Capture the cell that displays the provided text and extract its (X, Y) central coordinate. 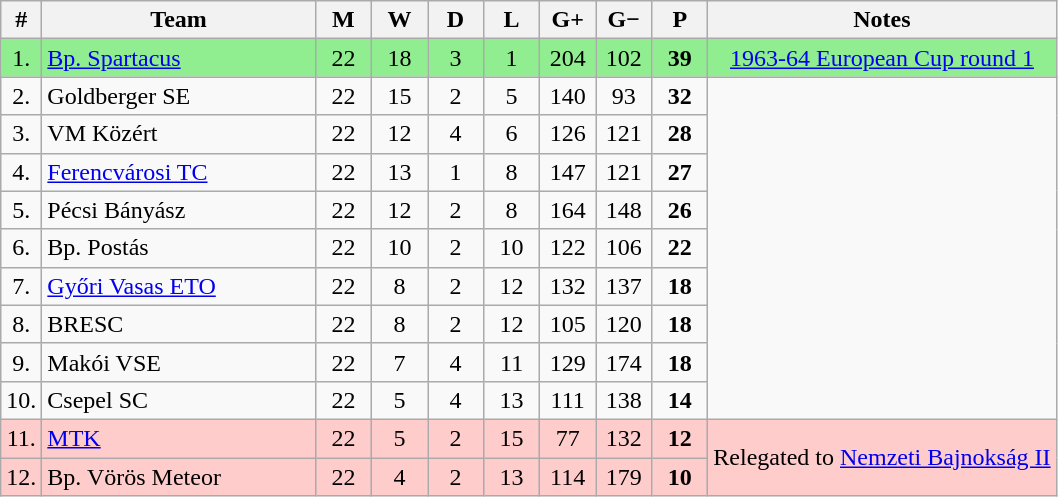
# (22, 20)
Győri Vasas ETO (179, 286)
164 (568, 210)
1. (22, 58)
BRESC (179, 324)
6 (512, 134)
Notes (882, 20)
Relegated to Nemzeti Bajnokság II (882, 457)
77 (568, 438)
VM Közért (179, 134)
27 (680, 172)
129 (568, 362)
147 (568, 172)
204 (568, 58)
11. (22, 438)
Bp. Vörös Meteor (179, 477)
126 (568, 134)
39 (680, 58)
W (399, 20)
P (680, 20)
174 (624, 362)
G+ (568, 20)
120 (624, 324)
12. (22, 477)
114 (568, 477)
3 (456, 58)
32 (680, 96)
L (512, 20)
102 (624, 58)
137 (624, 286)
Pécsi Bányász (179, 210)
6. (22, 248)
4. (22, 172)
MTK (179, 438)
7. (22, 286)
3. (22, 134)
Makói VSE (179, 362)
D (456, 20)
9. (22, 362)
5. (22, 210)
2. (22, 96)
Ferencvárosi TC (179, 172)
140 (568, 96)
111 (568, 400)
Team (179, 20)
1963-64 European Cup round 1 (882, 58)
28 (680, 134)
106 (624, 248)
26 (680, 210)
Goldberger SE (179, 96)
Bp. Postás (179, 248)
93 (624, 96)
10. (22, 400)
122 (568, 248)
179 (624, 477)
Csepel SC (179, 400)
Bp. Spartacus (179, 58)
G− (624, 20)
148 (624, 210)
M (343, 20)
14 (680, 400)
105 (568, 324)
138 (624, 400)
7 (399, 362)
11 (512, 362)
8. (22, 324)
